Find where the given text appears and provide that cell's center as [x, y] coordinate. 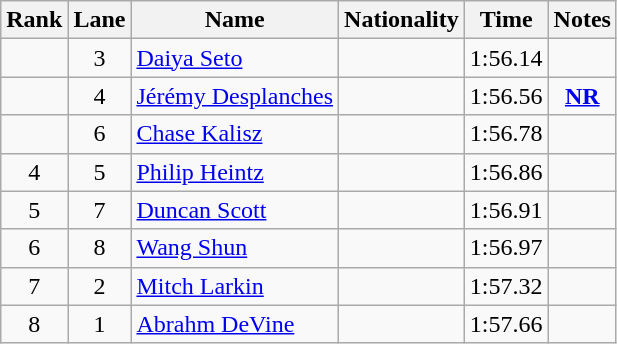
Nationality [402, 20]
1:57.66 [506, 324]
Abrahm DeVine [235, 324]
Notes [582, 20]
1:56.14 [506, 58]
1:56.86 [506, 172]
1 [100, 324]
Name [235, 20]
3 [100, 58]
1:57.32 [506, 286]
Lane [100, 20]
Duncan Scott [235, 210]
Philip Heintz [235, 172]
2 [100, 286]
Rank [34, 20]
Chase Kalisz [235, 134]
Jérémy Desplanches [235, 96]
Wang Shun [235, 248]
Daiya Seto [235, 58]
1:56.91 [506, 210]
1:56.56 [506, 96]
1:56.97 [506, 248]
NR [582, 96]
Mitch Larkin [235, 286]
1:56.78 [506, 134]
Time [506, 20]
